Find where the given text appears and provide that cell's center as [X, Y] coordinate. 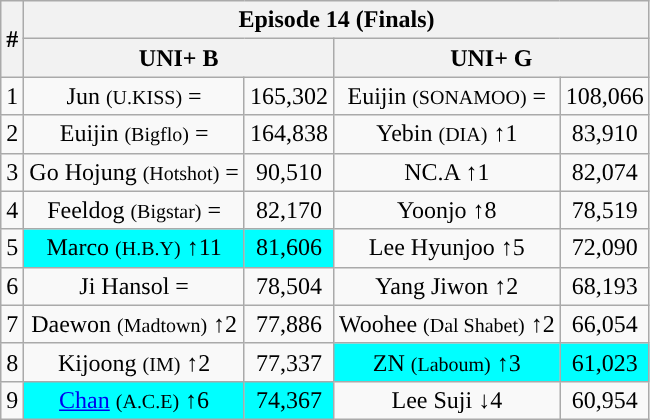
UNI+ B [179, 58]
Feeldog (Bigstar) = [134, 210]
66,054 [604, 324]
83,910 [604, 134]
2 [12, 134]
Lee Suji ↓4 [446, 400]
165,302 [288, 96]
78,504 [288, 286]
5 [12, 248]
NC.A ↑1 [446, 172]
82,074 [604, 172]
Go Hojung (Hotshot) = [134, 172]
8 [12, 362]
90,510 [288, 172]
Jun (U.KISS) = [134, 96]
61,023 [604, 362]
77,337 [288, 362]
74,367 [288, 400]
9 [12, 400]
ZN (Laboum) ↑3 [446, 362]
Euijin (SONAMOO) = [446, 96]
78,519 [604, 210]
72,090 [604, 248]
Marco (H.B.Y) ↑11 [134, 248]
UNI+ G [491, 58]
68,193 [604, 286]
108,066 [604, 96]
7 [12, 324]
Kijoong (IM) ↑2 [134, 362]
Daewon (Madtown) ↑2 [134, 324]
Yang Jiwon ↑2 [446, 286]
Woohee (Dal Shabet) ↑2 [446, 324]
81,606 [288, 248]
77,886 [288, 324]
82,170 [288, 210]
Lee Hyunjoo ↑5 [446, 248]
6 [12, 286]
60,954 [604, 400]
1 [12, 96]
Episode 14 (Finals) [336, 20]
Ji Hansol = [134, 286]
3 [12, 172]
164,838 [288, 134]
Yebin (DIA) ↑1 [446, 134]
Yoonjo ↑8 [446, 210]
Chan (A.C.E) ↑6 [134, 400]
Euijin (Bigflo) = [134, 134]
4 [12, 210]
# [12, 39]
